Scan for the cell matching the given text and deliver its (X, Y) coordinate at center. 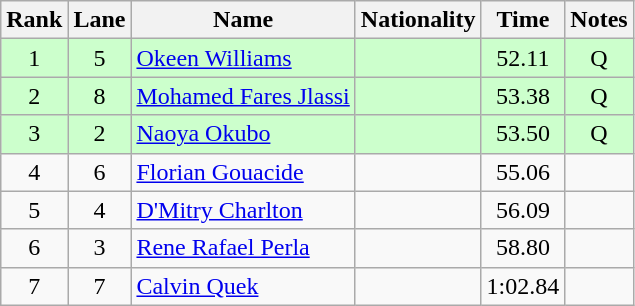
1 (34, 58)
Rank (34, 20)
56.09 (523, 210)
Nationality (418, 20)
Calvin Quek (243, 286)
52.11 (523, 58)
Mohamed Fares Jlassi (243, 96)
Naoya Okubo (243, 134)
Florian Gouacide (243, 172)
Rene Rafael Perla (243, 248)
53.50 (523, 134)
D'Mitry Charlton (243, 210)
8 (100, 96)
1:02.84 (523, 286)
Name (243, 20)
Lane (100, 20)
Okeen Williams (243, 58)
58.80 (523, 248)
Time (523, 20)
53.38 (523, 96)
55.06 (523, 172)
Notes (599, 20)
